Scan for the cell matching the given text and deliver its (x, y) coordinate at center. 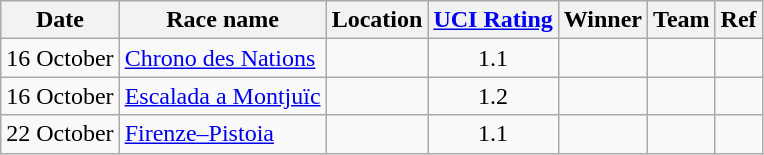
Team (682, 20)
Escalada a Montjuïc (222, 96)
Date (60, 20)
UCI Rating (493, 20)
Firenze–Pistoia (222, 134)
22 October (60, 134)
Race name (222, 20)
Winner (602, 20)
Location (377, 20)
Chrono des Nations (222, 58)
1.2 (493, 96)
Ref (738, 20)
